Return [X, Y] of the center of cell containing provided text 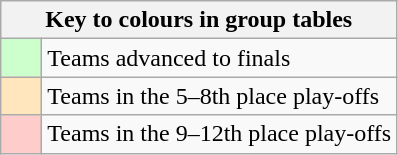
Teams advanced to finals [220, 58]
Teams in the 5–8th place play-offs [220, 96]
Key to colours in group tables [199, 20]
Teams in the 9–12th place play-offs [220, 134]
